Determine the [X, Y] coordinate at the center of the cell enclosing the given text.  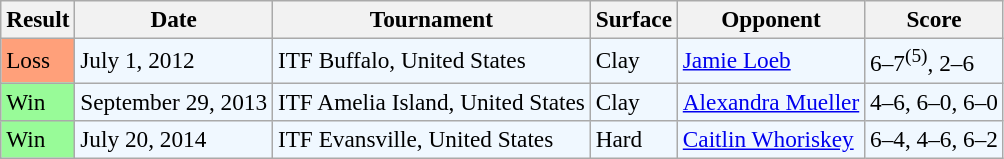
Alexandra Mueller [770, 101]
July 1, 2012 [174, 60]
ITF Amelia Island, United States [432, 101]
Result [38, 19]
4–6, 6–0, 6–0 [934, 101]
Opponent [770, 19]
Hard [634, 139]
Caitlin Whoriskey [770, 139]
ITF Evansville, United States [432, 139]
Loss [38, 60]
Date [174, 19]
July 20, 2014 [174, 139]
ITF Buffalo, United States [432, 60]
Surface [634, 19]
Score [934, 19]
6–4, 4–6, 6–2 [934, 139]
Jamie Loeb [770, 60]
September 29, 2013 [174, 101]
Tournament [432, 19]
6–7(5), 2–6 [934, 60]
